Provide the [x, y] coordinate of the cell's center where the given text is located.  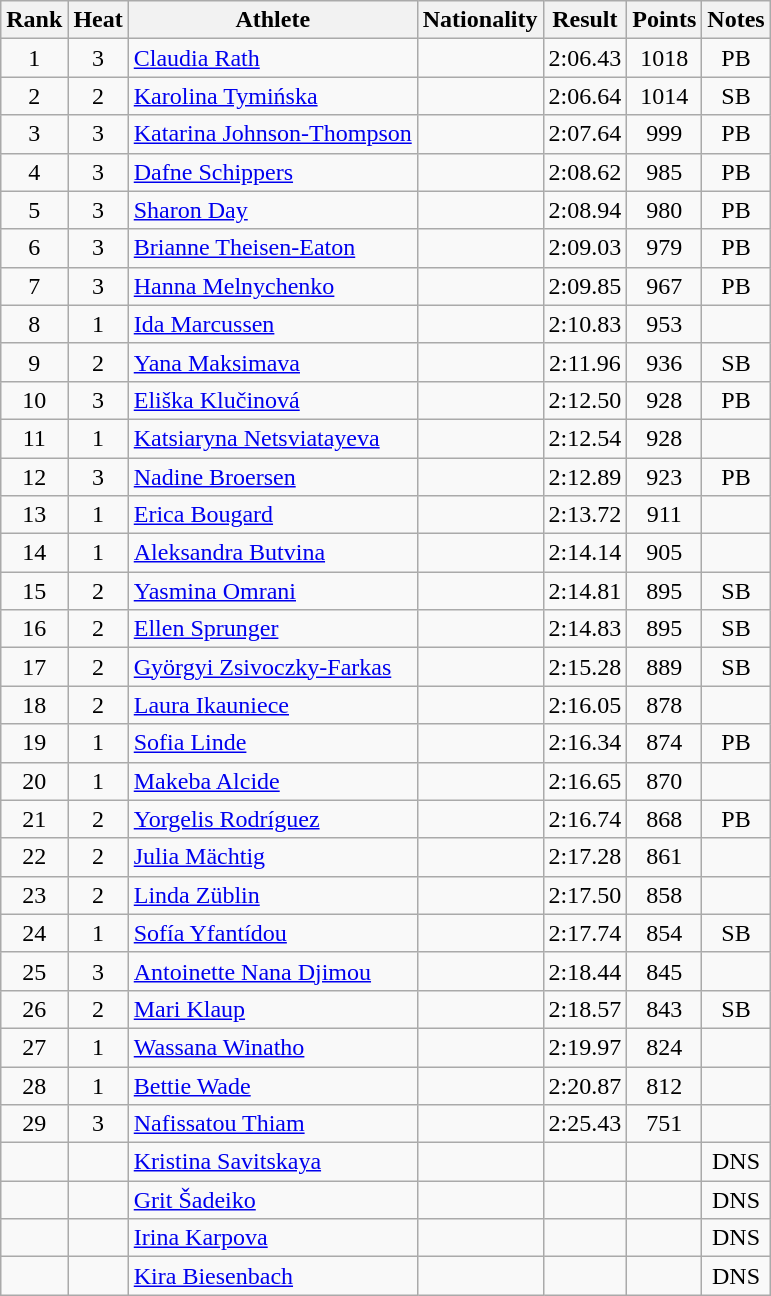
Result [585, 20]
Eliška Klučinová [272, 400]
Mari Klaup [272, 1009]
Katarina Johnson-Thompson [272, 134]
2:09.03 [585, 248]
2:17.50 [585, 895]
2:13.72 [585, 515]
21 [34, 819]
8 [34, 324]
953 [664, 324]
843 [664, 1009]
Points [664, 20]
2:12.89 [585, 477]
Linda Züblin [272, 895]
870 [664, 781]
16 [34, 629]
Katsiaryna Netsviatayeva [272, 438]
4 [34, 172]
24 [34, 933]
2:17.28 [585, 857]
Grit Šadeiko [272, 1200]
6 [34, 248]
2:16.65 [585, 781]
Sharon Day [272, 210]
868 [664, 819]
Sofía Yfantídou [272, 933]
Julia Mächtig [272, 857]
Hanna Melnychenko [272, 286]
22 [34, 857]
2:16.34 [585, 743]
874 [664, 743]
Rank [34, 20]
2:12.54 [585, 438]
751 [664, 1124]
854 [664, 933]
Athlete [272, 20]
15 [34, 591]
13 [34, 515]
Notes [736, 20]
28 [34, 1085]
878 [664, 705]
29 [34, 1124]
Györgyi Zsivoczky-Farkas [272, 667]
967 [664, 286]
2:25.43 [585, 1124]
2:12.50 [585, 400]
2:14.83 [585, 629]
18 [34, 705]
Nadine Broersen [272, 477]
2:06.64 [585, 96]
23 [34, 895]
2:14.81 [585, 591]
Nationality [480, 20]
2:09.85 [585, 286]
Antoinette Nana Djimou [272, 971]
2:15.28 [585, 667]
Nafissatou Thiam [272, 1124]
Yana Maksimava [272, 362]
5 [34, 210]
9 [34, 362]
2:08.94 [585, 210]
10 [34, 400]
Sofia Linde [272, 743]
2:10.83 [585, 324]
824 [664, 1047]
889 [664, 667]
Makeba Alcide [272, 781]
Dafne Schippers [272, 172]
2:07.64 [585, 134]
Karolina Tymińska [272, 96]
Kira Biesenbach [272, 1276]
Ida Marcussen [272, 324]
Wassana Winatho [272, 1047]
923 [664, 477]
2:18.44 [585, 971]
14 [34, 553]
2:08.62 [585, 172]
1018 [664, 58]
Yasmina Omrani [272, 591]
26 [34, 1009]
911 [664, 515]
2:16.05 [585, 705]
858 [664, 895]
985 [664, 172]
20 [34, 781]
980 [664, 210]
Claudia Rath [272, 58]
2:20.87 [585, 1085]
7 [34, 286]
Erica Bougard [272, 515]
17 [34, 667]
861 [664, 857]
Irina Karpova [272, 1238]
Laura Ikauniece [272, 705]
19 [34, 743]
2:19.97 [585, 1047]
936 [664, 362]
2:11.96 [585, 362]
Aleksandra Butvina [272, 553]
2:06.43 [585, 58]
845 [664, 971]
Heat [98, 20]
Ellen Sprunger [272, 629]
1014 [664, 96]
999 [664, 134]
905 [664, 553]
812 [664, 1085]
12 [34, 477]
11 [34, 438]
Kristina Savitskaya [272, 1162]
25 [34, 971]
Yorgelis Rodríguez [272, 819]
2:14.14 [585, 553]
2:17.74 [585, 933]
2:18.57 [585, 1009]
2:16.74 [585, 819]
979 [664, 248]
Brianne Theisen-Eaton [272, 248]
27 [34, 1047]
Bettie Wade [272, 1085]
